For the text-containing cell, return its midpoint in (X, Y) coordinate format. 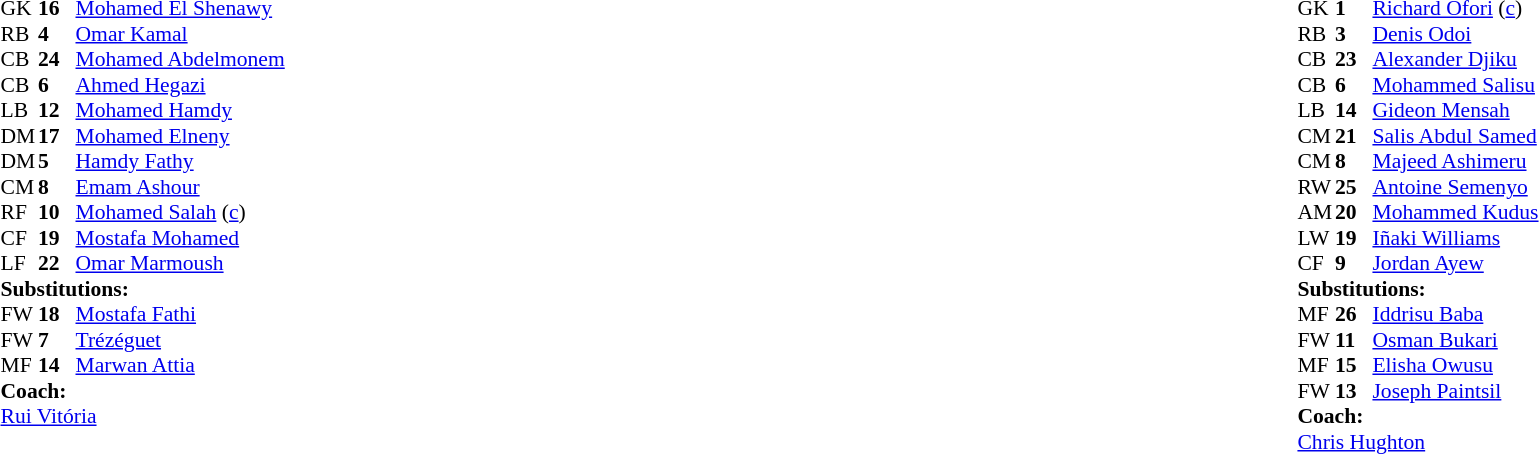
Iñaki Williams (1455, 238)
Marwan Attia (180, 365)
Omar Kamal (180, 34)
RW (1316, 187)
Jordan Ayew (1455, 263)
5 (57, 161)
Mostafa Mohamed (180, 238)
Majeed Ashimeru (1455, 161)
21 (1354, 136)
Elisha Owusu (1455, 365)
Mohammed Kudus (1455, 213)
9 (1354, 263)
AM (1316, 213)
Mohamed Abdelmonem (180, 59)
18 (57, 315)
Rui Vitória (142, 417)
24 (57, 59)
Emam Ashour (180, 187)
Denis Odoi (1455, 34)
25 (1354, 187)
10 (57, 213)
26 (1354, 315)
Hamdy Fathy (180, 161)
23 (1354, 59)
20 (1354, 213)
Mohamed Salah (c) (180, 213)
Salis Abdul Samed (1455, 136)
Iddrisu Baba (1455, 315)
17 (57, 136)
Ahmed Hegazi (180, 85)
7 (57, 340)
Mostafa Fathi (180, 315)
LW (1316, 238)
LF (19, 263)
Joseph Paintsil (1455, 391)
Omar Marmoush (180, 263)
15 (1354, 365)
4 (57, 34)
11 (1354, 340)
Mohamed Hamdy (180, 111)
13 (1354, 391)
3 (1354, 34)
22 (57, 263)
12 (57, 111)
Trézéguet (180, 340)
Osman Bukari (1455, 340)
Alexander Djiku (1455, 59)
Gideon Mensah (1455, 111)
Mohamed Elneny (180, 136)
Mohammed Salisu (1455, 85)
RF (19, 213)
Antoine Semenyo (1455, 187)
